Find where the given text appears and provide that cell's center as (X, Y) coordinate. 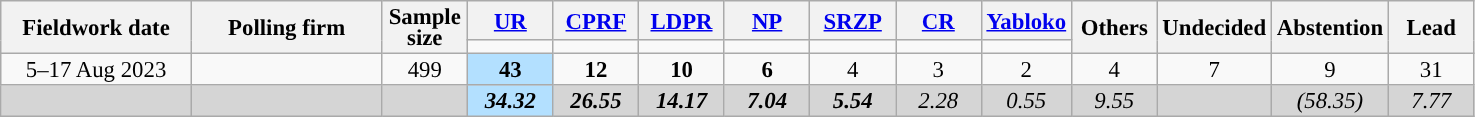
CR (939, 20)
9 (1330, 70)
LDPR (682, 20)
0.55 (1026, 101)
Abstention (1330, 28)
UR (511, 20)
9.55 (1114, 101)
CPRF (596, 20)
Lead (1431, 28)
34.32 (511, 101)
(58.35) (1330, 101)
6 (767, 70)
7.77 (1431, 101)
26.55 (596, 101)
31 (1431, 70)
NP (767, 20)
14.17 (682, 101)
12 (596, 70)
2 (1026, 70)
Samplesize (425, 28)
Polling firm (286, 28)
2.28 (939, 101)
SRZP (853, 20)
Yabloko (1026, 20)
5–17 Aug 2023 (96, 70)
43 (511, 70)
3 (939, 70)
5.54 (853, 101)
10 (682, 70)
Fieldwork date (96, 28)
Undecided (1214, 28)
499 (425, 70)
7.04 (767, 101)
Others (1114, 28)
7 (1214, 70)
